From the cell containing the given text, extract its center point as (x, y) coordinate. 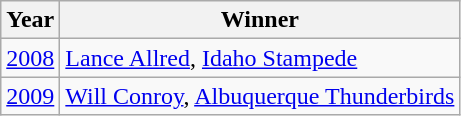
Winner (260, 20)
Will Conroy, Albuquerque Thunderbirds (260, 96)
2008 (30, 58)
Lance Allred, Idaho Stampede (260, 58)
Year (30, 20)
2009 (30, 96)
